Find where the given text appears and provide that cell's center as (x, y) coordinate. 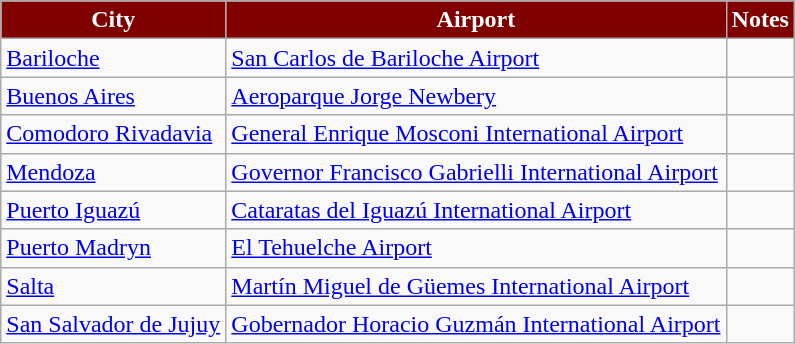
San Carlos de Bariloche Airport (476, 58)
City (114, 20)
Puerto Iguazú (114, 210)
Governor Francisco Gabrielli International Airport (476, 172)
San Salvador de Jujuy (114, 324)
Cataratas del Iguazú International Airport (476, 210)
Airport (476, 20)
Buenos Aires (114, 96)
Salta (114, 286)
El Tehuelche Airport (476, 248)
Comodoro Rivadavia (114, 134)
Notes (760, 20)
Puerto Madryn (114, 248)
Aeroparque Jorge Newbery (476, 96)
Mendoza (114, 172)
Bariloche (114, 58)
Gobernador Horacio Guzmán International Airport (476, 324)
Martín Miguel de Güemes International Airport (476, 286)
General Enrique Mosconi International Airport (476, 134)
